Find where the given text appears and provide that cell's center as [X, Y] coordinate. 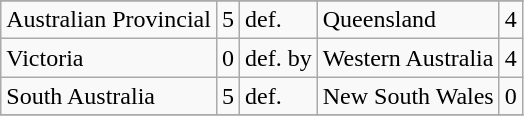
Queensland [408, 20]
Victoria [109, 58]
Western Australia [408, 58]
New South Wales [408, 96]
def. by [279, 58]
South Australia [109, 96]
Australian Provincial [109, 20]
